From the cell containing the given text, extract its center point as (x, y) coordinate. 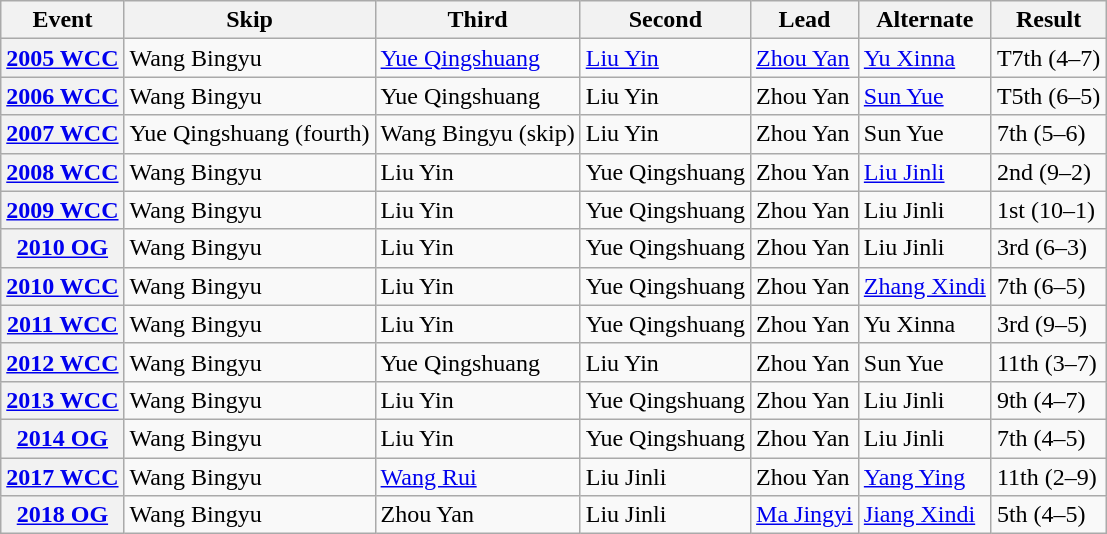
T5th (6–5) (1048, 96)
2nd (9–2) (1048, 172)
2017 WCC (62, 477)
Wang Bingyu (skip) (478, 134)
2018 OG (62, 515)
2012 WCC (62, 362)
3rd (9–5) (1048, 324)
11th (2–9) (1048, 477)
Lead (805, 20)
5th (4–5) (1048, 515)
Skip (250, 20)
Alternate (924, 20)
T7th (4–7) (1048, 58)
2005 WCC (62, 58)
11th (3–7) (1048, 362)
7th (5–6) (1048, 134)
2010 WCC (62, 286)
2014 OG (62, 438)
2013 WCC (62, 400)
Jiang Xindi (924, 515)
1st (10–1) (1048, 210)
9th (4–7) (1048, 400)
2011 WCC (62, 324)
Yue Qingshuang (fourth) (250, 134)
Event (62, 20)
3rd (6–3) (1048, 248)
2009 WCC (62, 210)
Third (478, 20)
Yang Ying (924, 477)
2008 WCC (62, 172)
2007 WCC (62, 134)
7th (4–5) (1048, 438)
Zhang Xindi (924, 286)
Result (1048, 20)
2010 OG (62, 248)
Ma Jingyi (805, 515)
Second (665, 20)
2006 WCC (62, 96)
Wang Rui (478, 477)
7th (6–5) (1048, 286)
